Return the (X, Y) coordinate for the center point of the cell that contains the specified text.  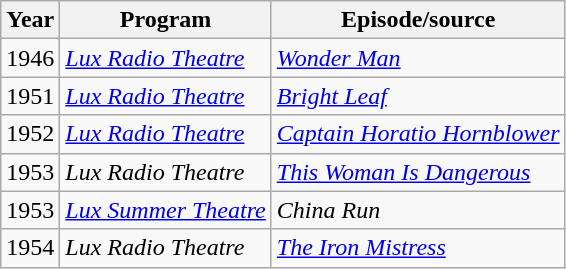
Episode/source (418, 20)
Year (30, 20)
1952 (30, 134)
Bright Leaf (418, 96)
Program (166, 20)
Wonder Man (418, 58)
1951 (30, 96)
1954 (30, 248)
The Iron Mistress (418, 248)
1946 (30, 58)
Lux Summer Theatre (166, 210)
Captain Horatio Hornblower (418, 134)
China Run (418, 210)
This Woman Is Dangerous (418, 172)
